Determine the (x, y) coordinate at the center of the cell enclosing the given text.  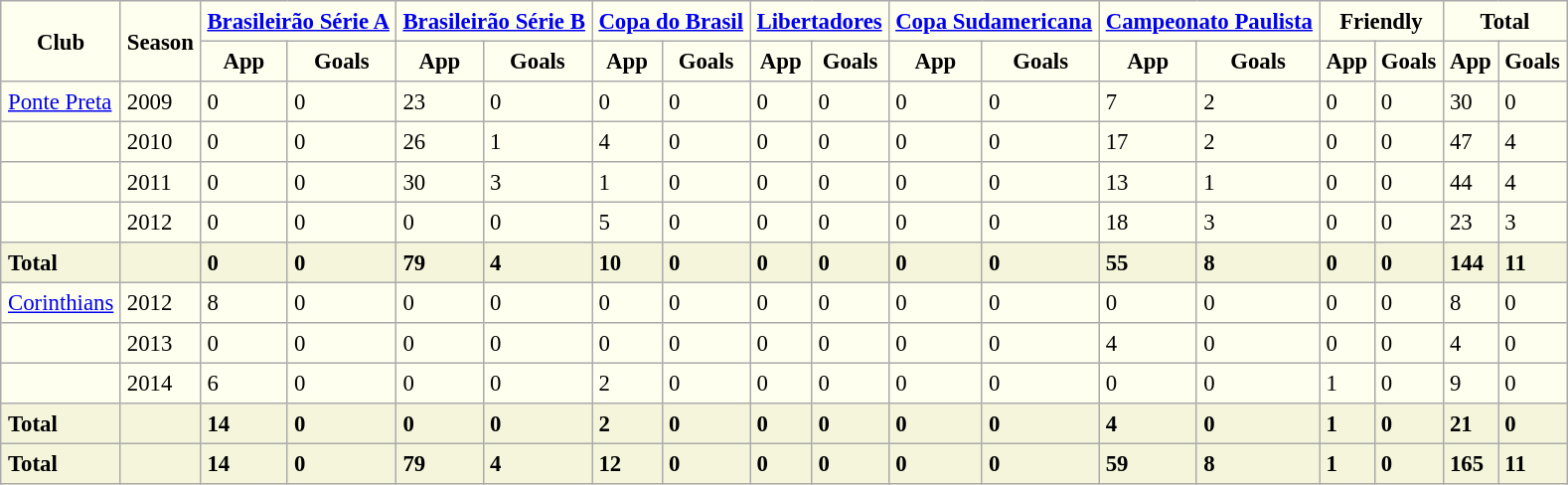
13 (1148, 182)
44 (1471, 182)
Campeonato Paulista (1209, 21)
Friendly (1381, 21)
5 (628, 222)
2010 (161, 141)
Copa do Brasil (672, 21)
Club (61, 42)
21 (1471, 423)
12 (628, 463)
9 (1471, 383)
Season (161, 42)
26 (439, 141)
55 (1148, 262)
165 (1471, 463)
Brasileirão Série A (298, 21)
47 (1471, 141)
10 (628, 262)
Ponte Preta (61, 101)
Brasileirão Série B (495, 21)
2013 (161, 343)
2009 (161, 101)
2011 (161, 182)
6 (244, 383)
Corinthians (61, 302)
144 (1471, 262)
18 (1148, 222)
7 (1148, 101)
2014 (161, 383)
Libertadores (820, 21)
59 (1148, 463)
17 (1148, 141)
Copa Sudamericana (994, 21)
